Scan for the cell matching the given text and deliver its (x, y) coordinate at center. 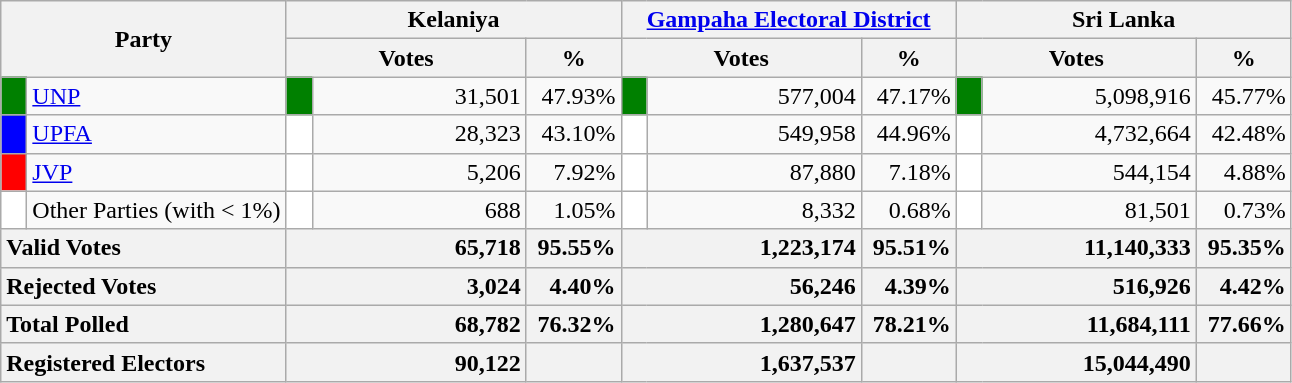
47.93% (574, 96)
Valid Votes (144, 248)
4.42% (1244, 286)
44.96% (908, 134)
7.18% (908, 172)
5,206 (419, 172)
78.21% (908, 324)
1,223,174 (741, 248)
28,323 (419, 134)
95.35% (1244, 248)
1.05% (574, 210)
4,732,664 (1089, 134)
Other Parties (with < 1%) (156, 210)
549,958 (754, 134)
43.10% (574, 134)
UNP (156, 96)
Gampaha Electoral District (788, 20)
56,246 (741, 286)
68,782 (406, 324)
Rejected Votes (144, 286)
516,926 (1076, 286)
0.73% (1244, 210)
42.48% (1244, 134)
81,501 (1089, 210)
95.55% (574, 248)
Party (144, 39)
77.66% (1244, 324)
577,004 (754, 96)
1,280,647 (741, 324)
Total Polled (144, 324)
5,098,916 (1089, 96)
90,122 (406, 362)
Kelaniya (454, 20)
4.40% (574, 286)
65,718 (406, 248)
87,880 (754, 172)
4.88% (1244, 172)
UPFA (156, 134)
76.32% (574, 324)
47.17% (908, 96)
11,140,333 (1076, 248)
Sri Lanka (1124, 20)
15,044,490 (1076, 362)
0.68% (908, 210)
1,637,537 (741, 362)
4.39% (908, 286)
3,024 (406, 286)
31,501 (419, 96)
11,684,111 (1076, 324)
45.77% (1244, 96)
Registered Electors (144, 362)
8,332 (754, 210)
95.51% (908, 248)
688 (419, 210)
7.92% (574, 172)
JVP (156, 172)
544,154 (1089, 172)
